For the text-containing cell, return its midpoint in [X, Y] coordinate format. 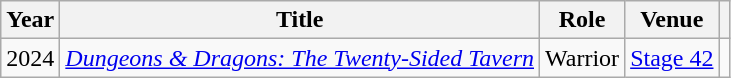
Dungeons & Dragons: The Twenty-Sided Tavern [300, 58]
2024 [30, 58]
Stage 42 [672, 58]
Role [582, 20]
Year [30, 20]
Warrior [582, 58]
Venue [672, 20]
Title [300, 20]
